From the cell containing the given text, extract its center point as [X, Y] coordinate. 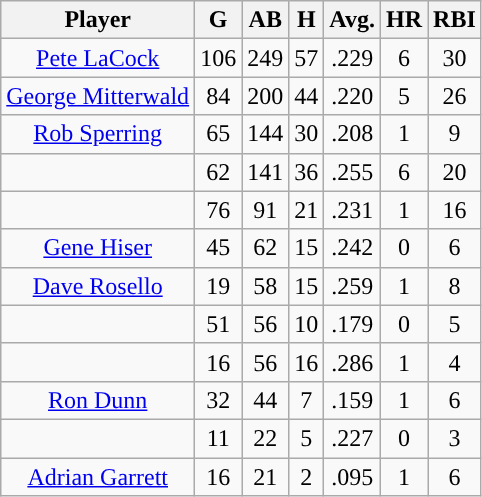
Player [98, 20]
65 [218, 134]
249 [266, 58]
Ron Dunn [98, 400]
Pete LaCock [98, 58]
HR [404, 20]
144 [266, 134]
26 [455, 96]
Dave Rosello [98, 286]
141 [266, 172]
7 [306, 400]
.286 [352, 362]
.208 [352, 134]
.229 [352, 58]
G [218, 20]
10 [306, 324]
.095 [352, 477]
57 [306, 58]
.159 [352, 400]
.220 [352, 96]
.231 [352, 210]
36 [306, 172]
45 [218, 248]
.259 [352, 286]
22 [266, 438]
.255 [352, 172]
.179 [352, 324]
11 [218, 438]
32 [218, 400]
H [306, 20]
3 [455, 438]
Rob Sperring [98, 134]
58 [266, 286]
9 [455, 134]
Adrian Garrett [98, 477]
.227 [352, 438]
George Mitterwald [98, 96]
RBI [455, 20]
200 [266, 96]
106 [218, 58]
Avg. [352, 20]
.242 [352, 248]
2 [306, 477]
76 [218, 210]
91 [266, 210]
19 [218, 286]
Gene Hiser [98, 248]
84 [218, 96]
AB [266, 20]
4 [455, 362]
51 [218, 324]
8 [455, 286]
20 [455, 172]
